Return the [X, Y] coordinate for the center point of the cell that contains the specified text.  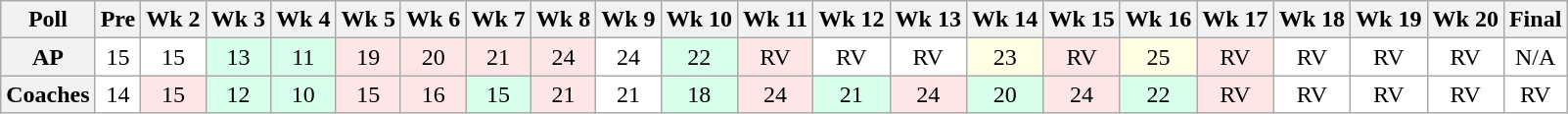
Coaches [48, 94]
Wk 5 [368, 20]
Pre [117, 20]
Poll [48, 20]
14 [117, 94]
Wk 13 [928, 20]
Wk 15 [1082, 20]
13 [238, 57]
Wk 12 [852, 20]
Wk 10 [699, 20]
Wk 16 [1158, 20]
Wk 2 [173, 20]
Final [1535, 20]
Wk 8 [563, 20]
Wk 11 [775, 20]
Wk 17 [1235, 20]
18 [699, 94]
Wk 3 [238, 20]
Wk 7 [498, 20]
19 [368, 57]
Wk 6 [433, 20]
N/A [1535, 57]
23 [1004, 57]
11 [303, 57]
Wk 19 [1389, 20]
AP [48, 57]
Wk 9 [628, 20]
Wk 20 [1465, 20]
16 [433, 94]
Wk 14 [1004, 20]
Wk 4 [303, 20]
Wk 18 [1312, 20]
12 [238, 94]
25 [1158, 57]
10 [303, 94]
